For the text-containing cell, return its midpoint in (x, y) coordinate format. 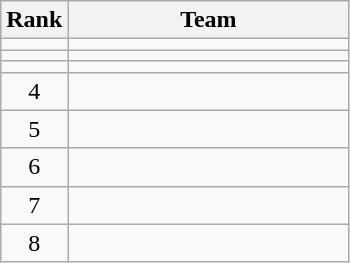
Rank (34, 20)
7 (34, 205)
Team (208, 20)
6 (34, 167)
8 (34, 243)
4 (34, 91)
5 (34, 129)
